Return the [X, Y] coordinate for the center point of the cell that contains the specified text.  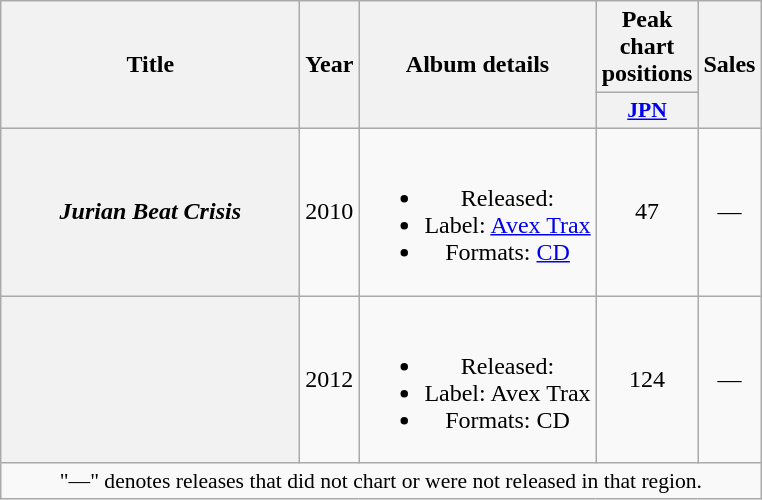
Album details [478, 65]
JPN [647, 111]
Year [330, 65]
124 [647, 380]
2010 [330, 212]
Sales [730, 65]
Title [150, 65]
"—" denotes releases that did not chart or were not released in that region. [381, 481]
Jurian Beat Crisis [150, 212]
47 [647, 212]
Peak chart positions [647, 47]
2012 [330, 380]
